Capture the cell that displays the provided text and extract its [x, y] central coordinate. 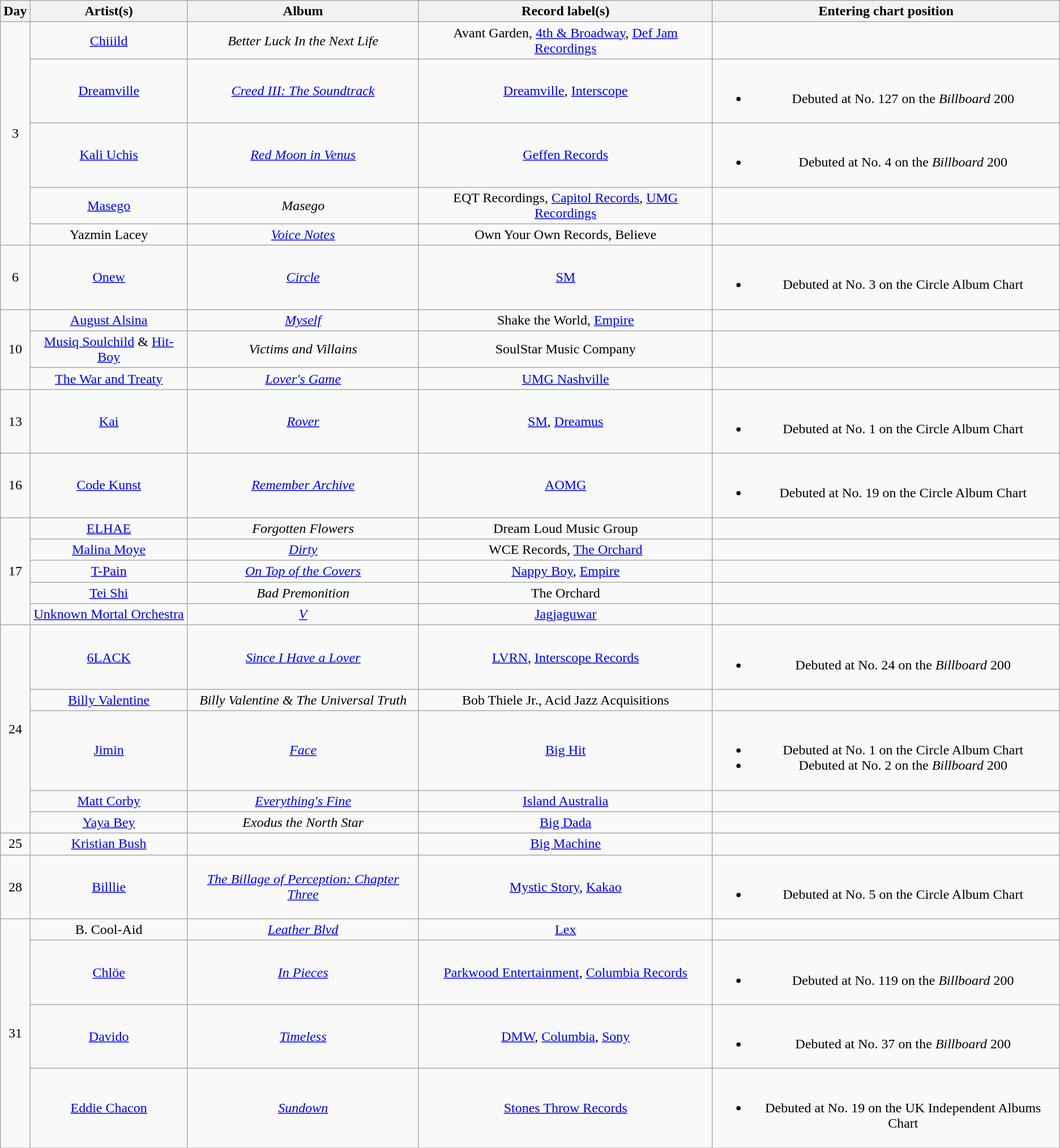
In Pieces [303, 972]
6LACK [109, 657]
Myself [303, 320]
Face [303, 750]
16 [15, 485]
Debuted at No. 4 on the Billboard 200 [886, 155]
Island Australia [565, 801]
Dreamville, Interscope [565, 91]
Timeless [303, 1036]
Chlöe [109, 972]
Sundown [303, 1108]
28 [15, 887]
Debuted at No. 19 on the Circle Album Chart [886, 485]
Debuted at No. 127 on the Billboard 200 [886, 91]
24 [15, 729]
Album [303, 11]
Code Kunst [109, 485]
Leather Blvd [303, 929]
WCE Records, The Orchard [565, 550]
Better Luck In the Next Life [303, 41]
Tei Shi [109, 593]
SoulStar Music Company [565, 349]
Avant Garden, 4th & Broadway, Def Jam Recordings [565, 41]
Big Hit [565, 750]
Artist(s) [109, 11]
Parkwood Entertainment, Columbia Records [565, 972]
Debuted at No. 24 on the Billboard 200 [886, 657]
Remember Archive [303, 485]
Rover [303, 421]
31 [15, 1033]
Victims and Villains [303, 349]
Musiq Soulchild & Hit-Boy [109, 349]
EQT Recordings, Capitol Records, UMG Recordings [565, 205]
Day [15, 11]
Debuted at No. 3 on the Circle Album Chart [886, 278]
Mystic Story, Kakao [565, 887]
Creed III: The Soundtrack [303, 91]
Lover's Game [303, 378]
Billy Valentine [109, 700]
Circle [303, 278]
DMW, Columbia, Sony [565, 1036]
Debuted at No. 1 on the Circle Album Chart [886, 421]
Forgotten Flowers [303, 528]
Debuted at No. 19 on the UK Independent Albums Chart [886, 1108]
Debuted at No. 5 on the Circle Album Chart [886, 887]
Dirty [303, 550]
Yaya Bey [109, 822]
Jimin [109, 750]
AOMG [565, 485]
Jagjaguwar [565, 614]
Lex [565, 929]
Yazmin Lacey [109, 234]
UMG Nashville [565, 378]
Matt Corby [109, 801]
Onew [109, 278]
Since I Have a Lover [303, 657]
Debuted at No. 37 on the Billboard 200 [886, 1036]
SM, Dreamus [565, 421]
Exodus the North Star [303, 822]
Shake the World, Empire [565, 320]
LVRN, Interscope Records [565, 657]
13 [15, 421]
Kristian Bush [109, 844]
Billy Valentine & The Universal Truth [303, 700]
Record label(s) [565, 11]
The Orchard [565, 593]
Bad Premonition [303, 593]
3 [15, 134]
Chiiild [109, 41]
Davido [109, 1036]
Entering chart position [886, 11]
6 [15, 278]
Kai [109, 421]
Unknown Mortal Orchestra [109, 614]
Eddie Chacon [109, 1108]
Big Dada [565, 822]
Debuted at No. 1 on the Circle Album ChartDebuted at No. 2 on the Billboard 200 [886, 750]
Debuted at No. 119 on the Billboard 200 [886, 972]
ELHAE [109, 528]
Big Machine [565, 844]
SM [565, 278]
Voice Notes [303, 234]
10 [15, 349]
Dreamville [109, 91]
The Billage of Perception: Chapter Three [303, 887]
B. Cool-Aid [109, 929]
V [303, 614]
Malina Moye [109, 550]
Red Moon in Venus [303, 155]
Billlie [109, 887]
On Top of the Covers [303, 571]
Geffen Records [565, 155]
Dream Loud Music Group [565, 528]
T-Pain [109, 571]
Everything's Fine [303, 801]
Bob Thiele Jr., Acid Jazz Acquisitions [565, 700]
Stones Throw Records [565, 1108]
25 [15, 844]
Own Your Own Records, Believe [565, 234]
The War and Treaty [109, 378]
Kali Uchis [109, 155]
17 [15, 571]
Nappy Boy, Empire [565, 571]
August Alsina [109, 320]
